Provide the (X, Y) coordinate of the cell's center where the given text is located.  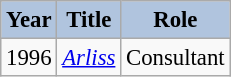
Title (89, 20)
Arliss (89, 58)
Role (176, 20)
Year (29, 20)
1996 (29, 58)
Consultant (176, 58)
